Extract the [x, y] coordinate from the center of the cell holding the provided text.  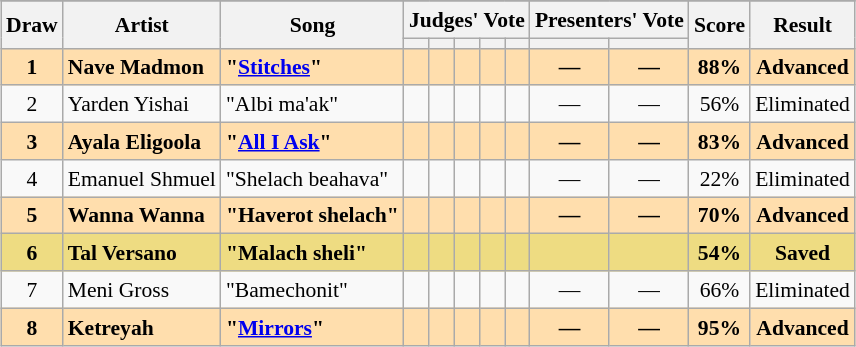
54% [720, 252]
"Stitches" [312, 66]
Result [802, 24]
"Albi ma'ak" [312, 104]
"Haverot shelach" [312, 216]
Meni Gross [142, 290]
"Malach sheli" [312, 252]
83% [720, 142]
6 [32, 252]
56% [720, 104]
Nave Madmon [142, 66]
Emanuel Shmuel [142, 178]
Ayala Eligoola [142, 142]
Artist [142, 24]
"All I Ask" [312, 142]
Draw [32, 24]
Yarden Yishai [142, 104]
Judges' Vote [467, 20]
"Bamechonit" [312, 290]
66% [720, 290]
4 [32, 178]
3 [32, 142]
7 [32, 290]
"Shelach beahava" [312, 178]
88% [720, 66]
2 [32, 104]
"Mirrors" [312, 326]
Ketreyah [142, 326]
8 [32, 326]
70% [720, 216]
Song [312, 24]
Presenters' Vote [610, 20]
95% [720, 326]
1 [32, 66]
22% [720, 178]
Saved [802, 252]
Wanna Wanna [142, 216]
5 [32, 216]
Tal Versano [142, 252]
Score [720, 24]
